For the text-containing cell, return its midpoint in (x, y) coordinate format. 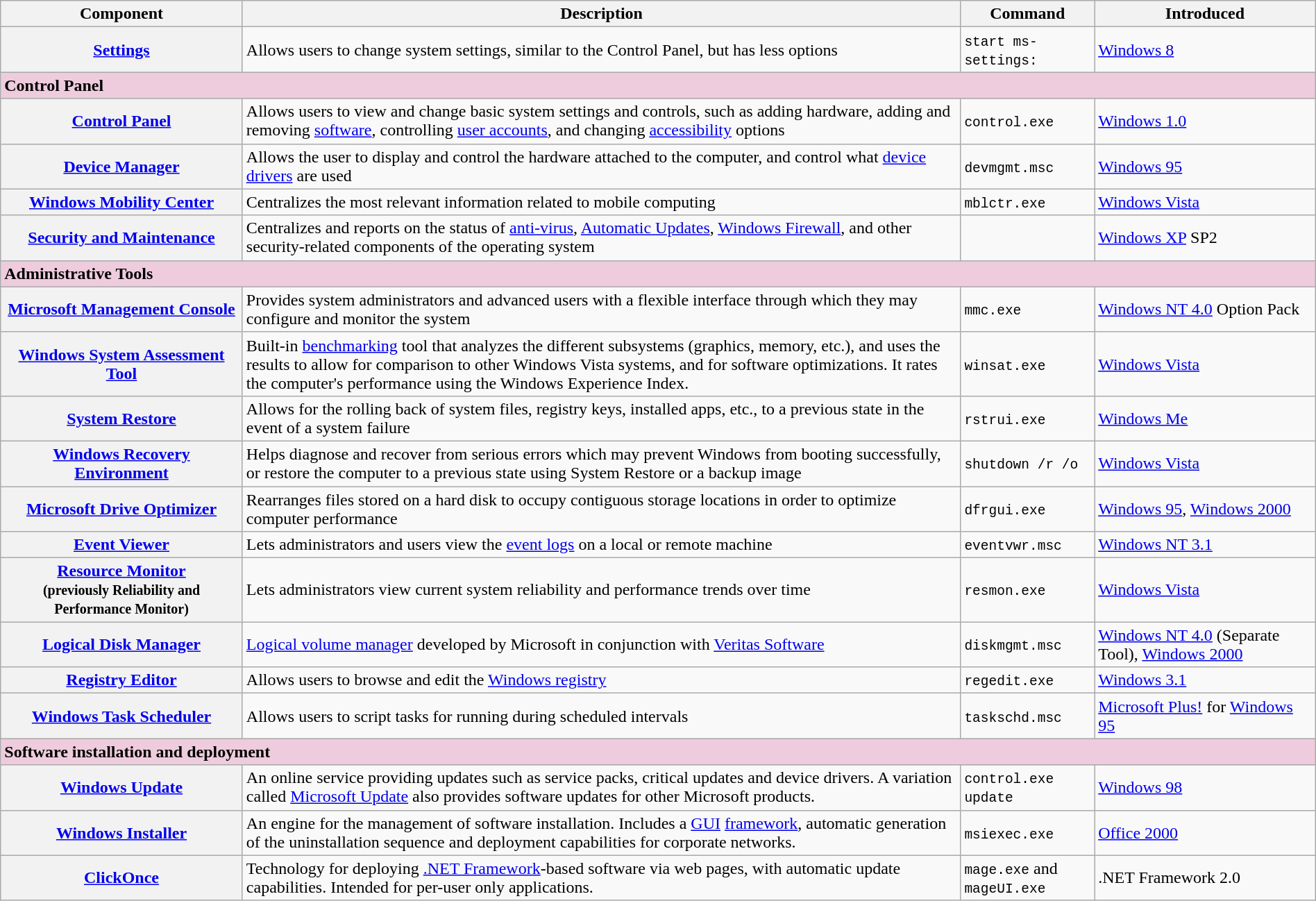
Introduced (1205, 14)
Device Manager (122, 167)
Command (1027, 14)
msiexec.exe (1027, 833)
Windows Installer (122, 833)
Allows for the rolling back of system files, registry keys, installed apps, etc., to a previous state in the event of a system failure (601, 418)
taskschd.msc (1027, 716)
Allows users to browse and edit the Windows registry (601, 680)
Windows Update (122, 787)
System Restore (122, 418)
Lets administrators and users view the event logs on a local or remote machine (601, 545)
winsat.exe (1027, 364)
Allows the user to display and control the hardware attached to the computer, and control what device drivers are used (601, 167)
Windows Recovery Environment (122, 464)
Windows Me (1205, 418)
Allows users to change system settings, similar to the Control Panel, but has less options (601, 50)
Component (122, 14)
.NET Framework 2.0 (1205, 877)
Microsoft Drive Optimizer (122, 508)
diskmgmt.msc (1027, 644)
control.exe (1027, 121)
Settings (122, 50)
start ms-settings: (1027, 50)
mage.exe and mageUI.exe (1027, 877)
Windows Mobility Center (122, 202)
Logical Disk Manager (122, 644)
Windows XP SP2 (1205, 237)
Windows 8 (1205, 50)
Registry Editor (122, 680)
Rearranges files stored on a hard disk to occupy contiguous storage locations in order to optimize computer performance (601, 508)
rstrui.exe (1027, 418)
Software installation and deployment (658, 752)
Provides system administrators and advanced users with a flexible interface through which they may configure and monitor the system (601, 310)
Allows users to script tasks for running during scheduled intervals (601, 716)
devmgmt.msc (1027, 167)
Office 2000 (1205, 833)
Windows 98 (1205, 787)
Technology for deploying .NET Framework-based software via web pages, with automatic update capabilities. Intended for per-user only applications. (601, 877)
eventvwr.msc (1027, 545)
mblctr.exe (1027, 202)
Administrative Tools (658, 273)
Resource Monitor(previously Reliability and Performance Monitor) (122, 590)
Microsoft Management Console (122, 310)
ClickOnce (122, 877)
Microsoft Plus! for Windows 95 (1205, 716)
Windows 3.1 (1205, 680)
Logical volume manager developed by Microsoft in conjunction with Veritas Software (601, 644)
control.exe update (1027, 787)
Windows System Assessment Tool (122, 364)
regedit.exe (1027, 680)
Windows Task Scheduler (122, 716)
Centralizes the most relevant information related to mobile computing (601, 202)
Windows NT 4.0 (Separate Tool), Windows 2000 (1205, 644)
Windows 95 (1205, 167)
resmon.exe (1027, 590)
shutdown /r /o (1027, 464)
Description (601, 14)
Event Viewer (122, 545)
Windows NT 4.0 Option Pack (1205, 310)
Windows NT 3.1 (1205, 545)
Lets administrators view current system reliability and performance trends over time (601, 590)
dfrgui.exe (1027, 508)
Windows 1.0 (1205, 121)
Security and Maintenance (122, 237)
mmc.exe (1027, 310)
Windows 95, Windows 2000 (1205, 508)
